Return [X, Y] of the center of cell containing provided text 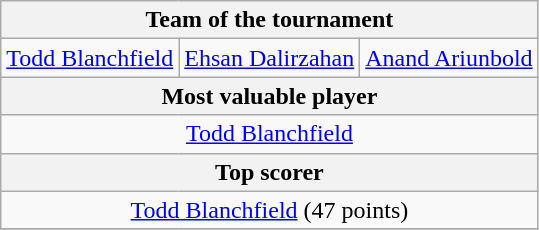
Ehsan Dalirzahan [270, 58]
Top scorer [270, 172]
Todd Blanchfield (47 points) [270, 210]
Team of the tournament [270, 20]
Most valuable player [270, 96]
Anand Ariunbold [449, 58]
